Return (X, Y) of the center of cell containing provided text 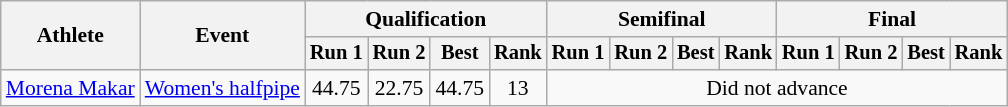
22.75 (400, 88)
Morena Makar (70, 88)
Qualification (426, 19)
Semifinal (662, 19)
Women's halfpipe (222, 88)
13 (518, 88)
Event (222, 36)
Athlete (70, 36)
Final (892, 19)
Did not advance (778, 88)
